From the cell containing the given text, extract its center point as (X, Y) coordinate. 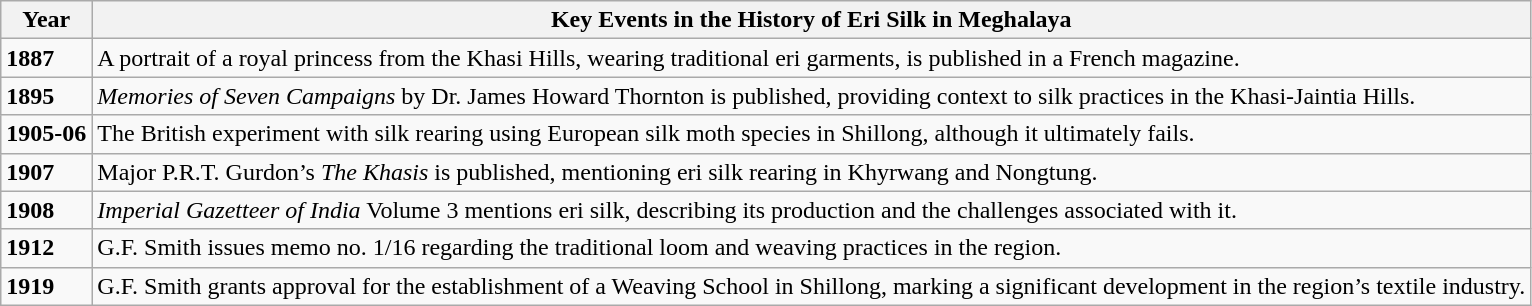
G.F. Smith grants approval for the establishment of a Weaving School in Shillong, marking a significant development in the region’s textile industry. (812, 286)
1887 (46, 58)
1908 (46, 210)
Memories of Seven Campaigns by Dr. James Howard Thornton is published, providing context to silk practices in the Khasi-Jaintia Hills. (812, 96)
The British experiment with silk rearing using European silk moth species in Shillong, although it ultimately fails. (812, 134)
Year (46, 20)
1907 (46, 172)
1912 (46, 248)
Key Events in the History of Eri Silk in Meghalaya (812, 20)
1905-06 (46, 134)
Imperial Gazetteer of India Volume 3 mentions eri silk, describing its production and the challenges associated with it. (812, 210)
Major P.R.T. Gurdon’s The Khasis is published, mentioning eri silk rearing in Khyrwang and Nongtung. (812, 172)
A portrait of a royal princess from the Khasi Hills, wearing traditional eri garments, is published in a French magazine. (812, 58)
G.F. Smith issues memo no. 1/16 regarding the traditional loom and weaving practices in the region. (812, 248)
1895 (46, 96)
1919 (46, 286)
